Return the (x, y) coordinate for the center point of the cell that contains the specified text.  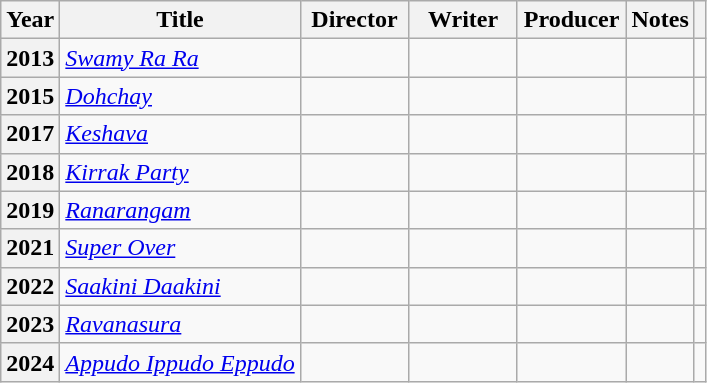
2023 (30, 324)
Writer (464, 20)
2015 (30, 96)
Ranarangam (180, 210)
Year (30, 20)
2024 (30, 362)
Keshava (180, 134)
Director (354, 20)
Swamy Ra Ra (180, 58)
Appudo Ippudo Eppudo (180, 362)
2018 (30, 172)
Super Over (180, 248)
2021 (30, 248)
2013 (30, 58)
Ravanasura (180, 324)
Producer (572, 20)
Saakini Daakini (180, 286)
Dohchay (180, 96)
2017 (30, 134)
2022 (30, 286)
Kirrak Party (180, 172)
Notes (660, 20)
2019 (30, 210)
Title (180, 20)
